For the text-containing cell, return its midpoint in [x, y] coordinate format. 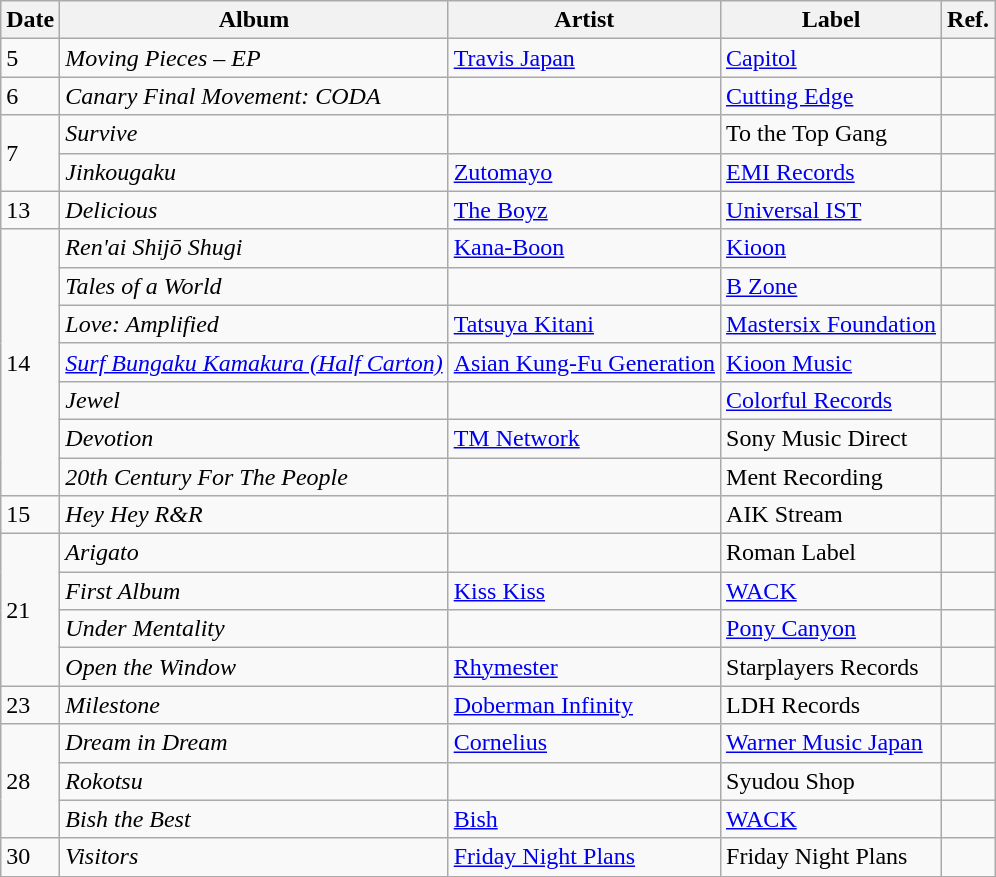
Milestone [254, 705]
Universal IST [832, 210]
Canary Final Movement: CODA [254, 96]
21 [30, 610]
Date [30, 20]
Dream in Dream [254, 743]
TM Network [584, 438]
First Album [254, 591]
Bish the Best [254, 819]
Jinkougaku [254, 172]
Mastersix Foundation [832, 324]
Love: Amplified [254, 324]
Survive [254, 134]
Sony Music Direct [832, 438]
Kana-Boon [584, 248]
Rokotsu [254, 781]
B Zone [832, 286]
7 [30, 153]
15 [30, 515]
14 [30, 362]
Capitol [832, 58]
Open the Window [254, 667]
EMI Records [832, 172]
Pony Canyon [832, 629]
Travis Japan [584, 58]
Tatsuya Kitani [584, 324]
Album [254, 20]
Bish [584, 819]
To the Top Gang [832, 134]
AIK Stream [832, 515]
Doberman Infinity [584, 705]
Artist [584, 20]
Surf Bungaku Kamakura (Half Carton) [254, 362]
Kioon [832, 248]
Devotion [254, 438]
Ment Recording [832, 477]
6 [30, 96]
Cornelius [584, 743]
Warner Music Japan [832, 743]
Asian Kung-Fu Generation [584, 362]
Arigato [254, 553]
Zutomayo [584, 172]
Hey Hey R&R [254, 515]
Starplayers Records [832, 667]
Cutting Edge [832, 96]
23 [30, 705]
Syudou Shop [832, 781]
LDH Records [832, 705]
13 [30, 210]
Rhymester [584, 667]
Moving Pieces – EP [254, 58]
Label [832, 20]
Colorful Records [832, 400]
Visitors [254, 857]
Tales of a World [254, 286]
5 [30, 58]
Ref. [968, 20]
28 [30, 781]
Ren'ai Shijō Shugi [254, 248]
Kiss Kiss [584, 591]
Roman Label [832, 553]
Jewel [254, 400]
The Boyz [584, 210]
Under Mentality [254, 629]
20th Century For The People [254, 477]
Kioon Music [832, 362]
Delicious [254, 210]
30 [30, 857]
